Capture the cell that displays the provided text and extract its (X, Y) central coordinate. 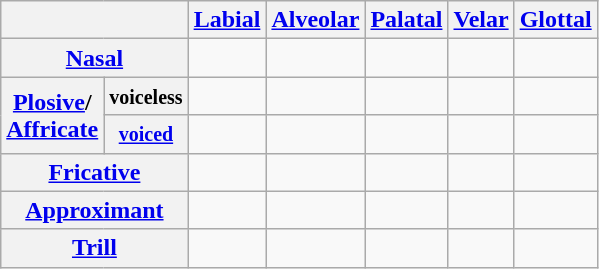
Nasal (94, 58)
voiceless (146, 96)
Velar (481, 20)
Glottal (556, 20)
Fricative (94, 172)
Approximant (94, 210)
Plosive/Affricate (52, 115)
Palatal (406, 20)
Trill (94, 248)
Alveolar (316, 20)
voiced (146, 134)
Labial (227, 20)
